Scan for the cell matching the given text and deliver its (x, y) coordinate at center. 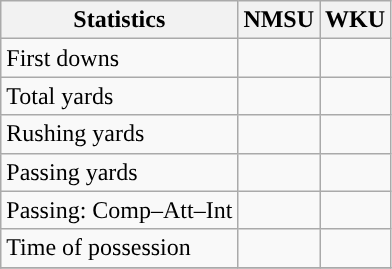
WKU (356, 20)
First downs (120, 58)
Total yards (120, 96)
Passing: Comp–Att–Int (120, 210)
NMSU (279, 20)
Statistics (120, 20)
Rushing yards (120, 134)
Passing yards (120, 172)
Time of possession (120, 248)
